Output the [X, Y] coordinate of the center of the cell containing the given text.  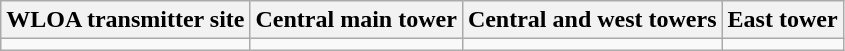
Central main tower [356, 20]
East tower [782, 20]
WLOA transmitter site [126, 20]
Central and west towers [592, 20]
